Determine the [x, y] coordinate at the center of the cell enclosing the given text.  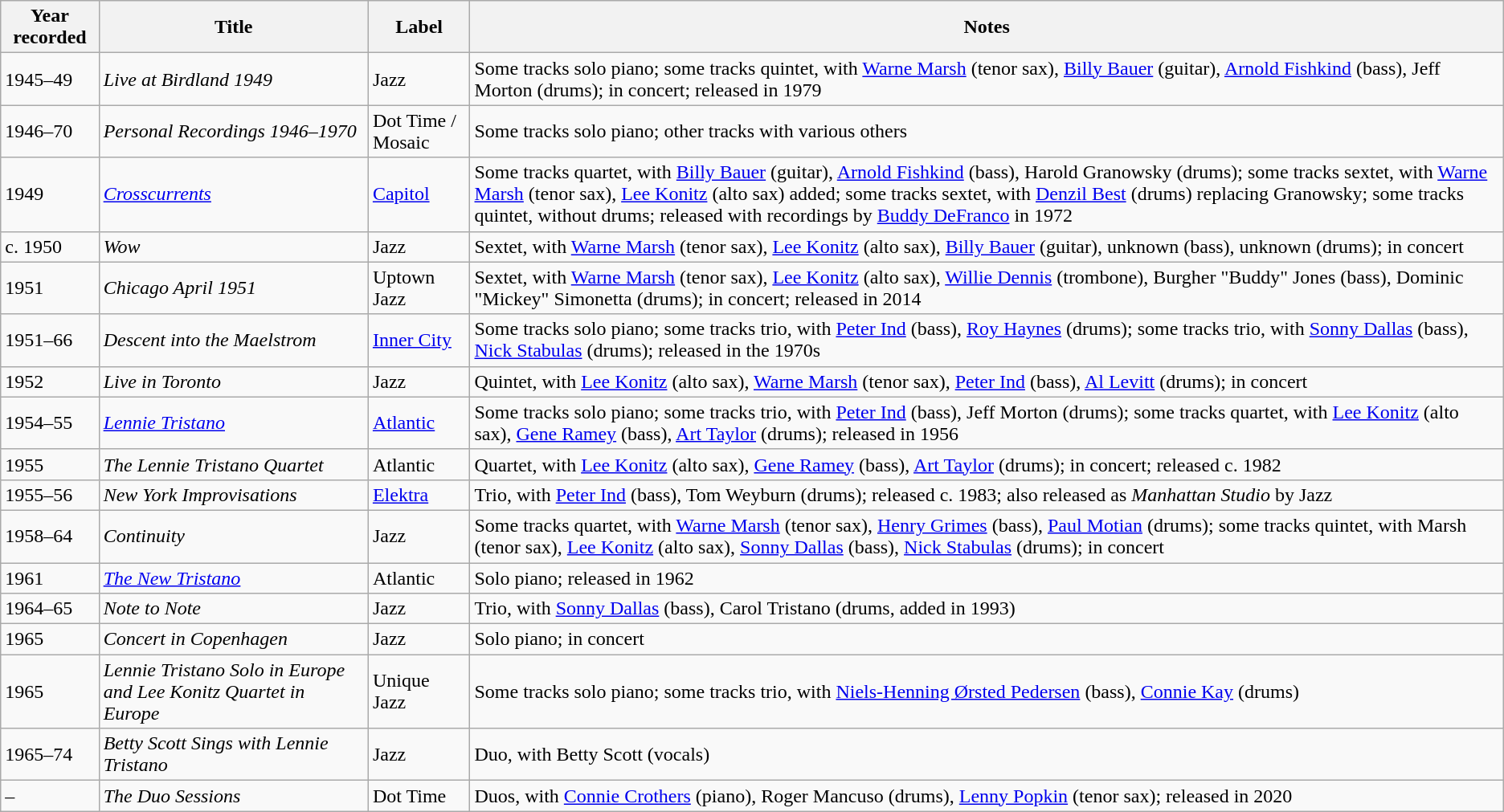
Solo piano; released in 1962 [987, 577]
Sextet, with Warne Marsh (tenor sax), Lee Konitz (alto sax), Billy Bauer (guitar), unknown (bass), unknown (drums); in concert [987, 247]
Some tracks solo piano; some tracks trio, with Niels-Henning Ørsted Pedersen (bass), Connie Kay (drums) [987, 692]
Concert in Copenhagen [233, 639]
Personal Recordings 1946–1970 [233, 132]
Uptown Jazz [419, 288]
The Lennie Tristano Quartet [233, 464]
1955–56 [50, 495]
1965–74 [50, 755]
Elektra [419, 495]
Lennie Tristano Solo in Europe and Lee Konitz Quartet in Europe [233, 692]
Trio, with Sonny Dallas (bass), Carol Tristano (drums, added in 1993) [987, 609]
Solo piano; in concert [987, 639]
– [50, 796]
Continuity [233, 537]
Some tracks solo piano; other tracks with various others [987, 132]
Betty Scott Sings with Lennie Tristano [233, 755]
Crosscurrents [233, 194]
Chicago April 1951 [233, 288]
Unique Jazz [419, 692]
1951–66 [50, 341]
The New Tristano [233, 577]
1952 [50, 382]
Title [233, 27]
Dot Time / Mosaic [419, 132]
Live at Birdland 1949 [233, 79]
Duo, with Betty Scott (vocals) [987, 755]
Notes [987, 27]
New York Improvisations [233, 495]
1949 [50, 194]
Dot Time [419, 796]
Live in Toronto [233, 382]
Capitol [419, 194]
1951 [50, 288]
Wow [233, 247]
1954–55 [50, 422]
Duos, with Connie Crothers (piano), Roger Mancuso (drums), Lenny Popkin (tenor sax); released in 2020 [987, 796]
1945–49 [50, 79]
1964–65 [50, 609]
Inner City [419, 341]
The Duo Sessions [233, 796]
Note to Note [233, 609]
Year recorded [50, 27]
c. 1950 [50, 247]
1946–70 [50, 132]
1961 [50, 577]
Quintet, with Lee Konitz (alto sax), Warne Marsh (tenor sax), Peter Ind (bass), Al Levitt (drums); in concert [987, 382]
Descent into the Maelstrom [233, 341]
Quartet, with Lee Konitz (alto sax), Gene Ramey (bass), Art Taylor (drums); in concert; released c. 1982 [987, 464]
Trio, with Peter Ind (bass), Tom Weyburn (drums); released c. 1983; also released as Manhattan Studio by Jazz [987, 495]
1955 [50, 464]
1958–64 [50, 537]
Lennie Tristano [233, 422]
Label [419, 27]
